Determine the (x, y) coordinate at the center of the cell enclosing the given text.  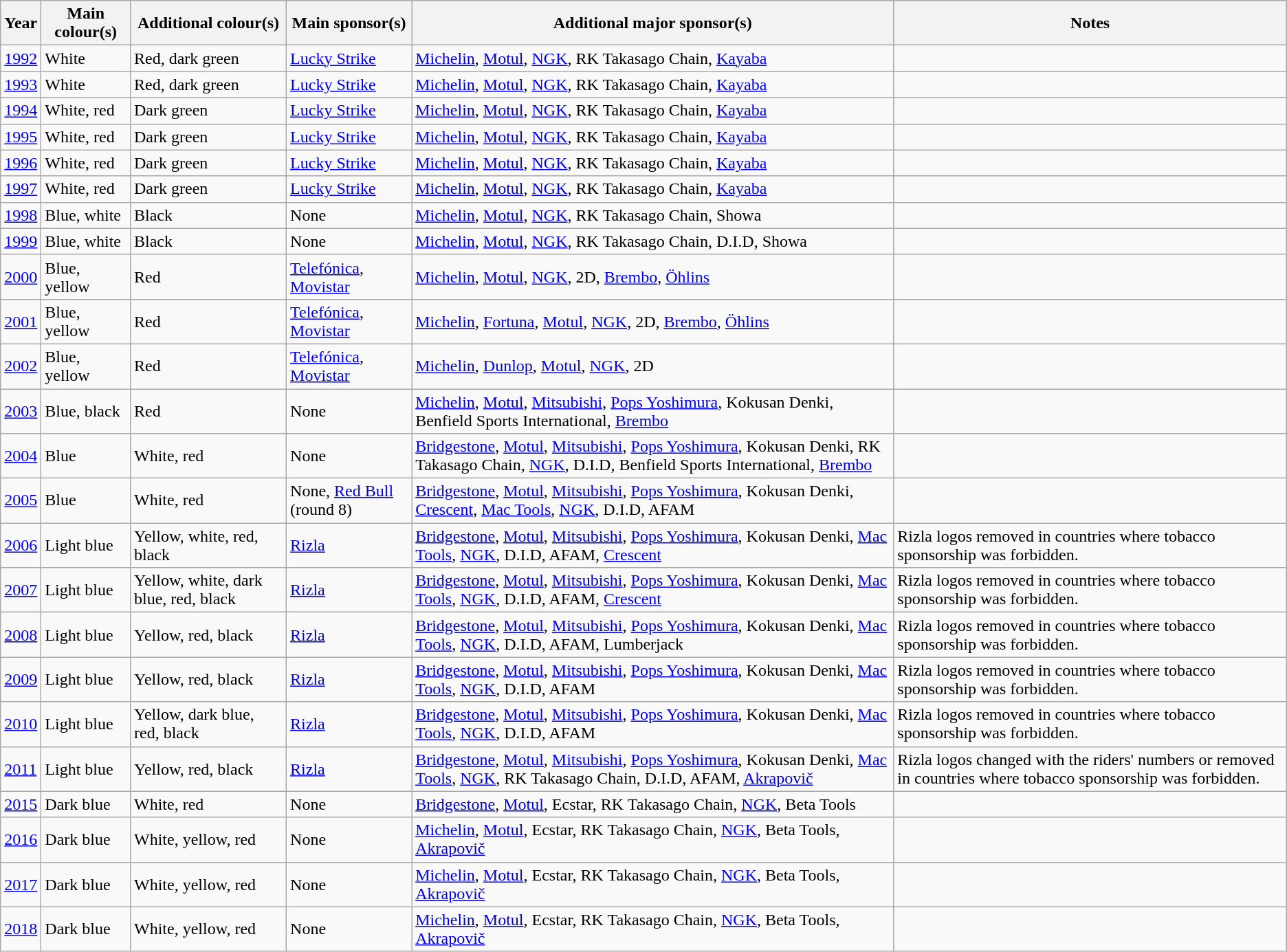
None, Red Bull (round 8) (349, 500)
2007 (21, 590)
Main sponsor(s) (349, 23)
Yellow, dark blue, red, black (208, 724)
1997 (21, 189)
1996 (21, 163)
Additional major sponsor(s) (653, 23)
2000 (21, 276)
1994 (21, 111)
2009 (21, 679)
1998 (21, 215)
Bridgestone, Motul, Mitsubishi, Pops Yoshimura, Kokusan Denki, Mac Tools, NGK, RK Takasago Chain, D.I.D, AFAM, Akrapovič (653, 768)
2011 (21, 768)
Michelin, Motul, NGK, RK Takasago Chain, D.I.D, Showa (653, 241)
Rizla logos changed with the riders' numbers or removed in countries where tobacco sponsorship was forbidden. (1090, 768)
2015 (21, 804)
Michelin, Dunlop, Motul, NGK, 2D (653, 366)
2006 (21, 546)
2017 (21, 884)
2018 (21, 929)
Additional colour(s) (208, 23)
Year (21, 23)
1999 (21, 241)
Yellow, white, dark blue, red, black (208, 590)
1993 (21, 85)
Yellow, white, red, black (208, 546)
2016 (21, 840)
2005 (21, 500)
Bridgestone, Motul, Mitsubishi, Pops Yoshimura, Kokusan Denki, Crescent, Mac Tools, NGK, D.I.D, AFAM (653, 500)
Bridgestone, Motul, Mitsubishi, Pops Yoshimura, Kokusan Denki, RK Takasago Chain, NGK, D.I.D, Benfield Sports International, Brembo (653, 456)
Blue, black (86, 411)
Michelin, Motul, NGK, RK Takasago Chain, Showa (653, 215)
1995 (21, 137)
Main colour(s) (86, 23)
1992 (21, 58)
Michelin, Motul, NGK, 2D, Brembo, Öhlins (653, 276)
Bridgestone, Motul, Mitsubishi, Pops Yoshimura, Kokusan Denki, Mac Tools, NGK, D.I.D, AFAM, Lumberjack (653, 635)
2008 (21, 635)
2002 (21, 366)
Notes (1090, 23)
Bridgestone, Motul, Ecstar, RK Takasago Chain, NGK, Beta Tools (653, 804)
Michelin, Fortuna, Motul, NGK, 2D, Brembo, Öhlins (653, 322)
2003 (21, 411)
Michelin, Motul, Mitsubishi, Pops Yoshimura, Kokusan Denki, Benfield Sports International, Brembo (653, 411)
2001 (21, 322)
2004 (21, 456)
2010 (21, 724)
